Search for the cell housing the specified text and yield its [X, Y] center coordinate. 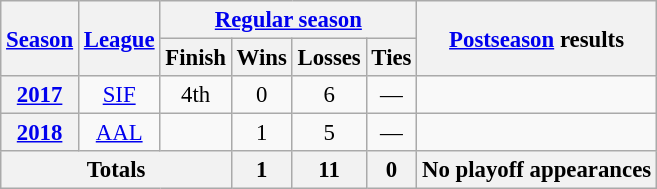
11 [329, 170]
League [118, 38]
Wins [262, 58]
Regular season [288, 20]
Finish [196, 58]
2017 [40, 95]
No playoff appearances [537, 170]
Losses [329, 58]
SIF [118, 95]
Postseason results [537, 38]
Ties [392, 58]
5 [329, 133]
Season [40, 38]
2018 [40, 133]
AAL [118, 133]
4th [196, 95]
Totals [116, 170]
6 [329, 95]
